Locate the cell with the specified text and output its (x, y) center coordinate. 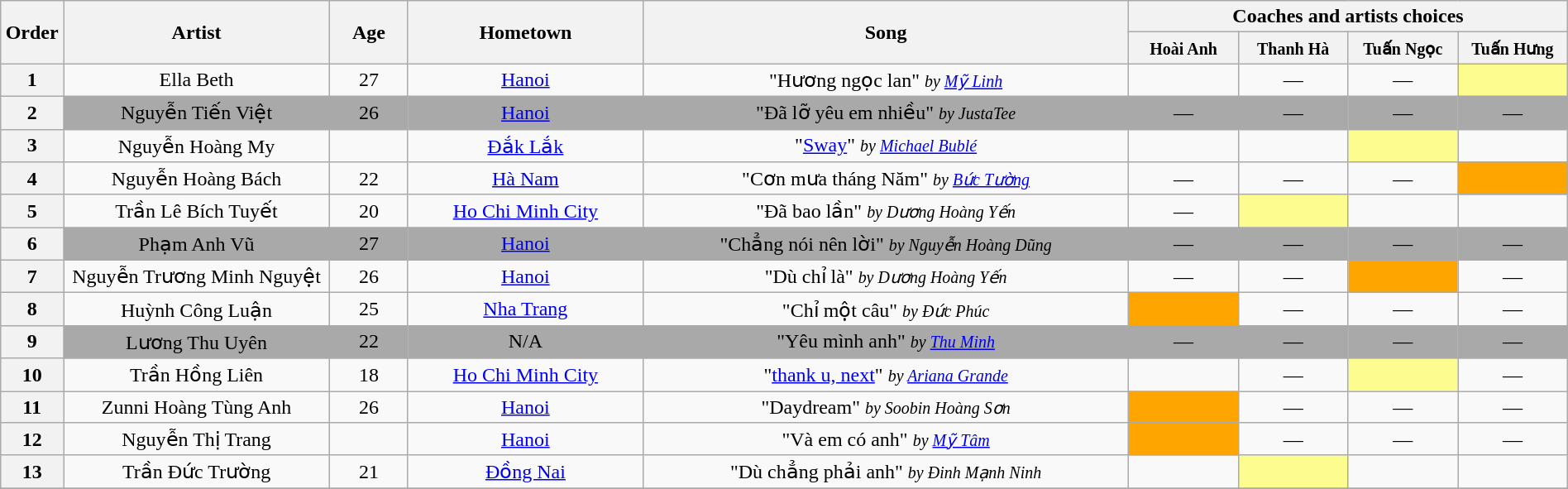
Lương Thu Uyên (197, 342)
Age (369, 32)
"Sway" by Michael Bublé (885, 146)
Trần Lê Bích Tuyết (197, 211)
10 (32, 375)
"Và em có anh" by Mỹ Tâm (885, 439)
11 (32, 406)
Nguyễn Trương Minh Nguyệt (197, 276)
Song (885, 32)
2 (32, 113)
18 (369, 375)
"Đã lỡ yêu em nhiều" by JustaTee (885, 113)
"Yêu mình anh" by Thu Minh (885, 342)
Coaches and artists choices (1348, 17)
13 (32, 472)
Nguyễn Hoàng My (197, 146)
Tuấn Ngọc (1403, 48)
25 (369, 309)
Nguyễn Hoàng Bách (197, 179)
Ella Beth (197, 80)
1 (32, 80)
Nha Trang (525, 309)
Artist (197, 32)
Trần Hồng Liên (197, 375)
"Đã bao lần" by Dương Hoàng Yến (885, 211)
7 (32, 276)
"Hương ngọc lan" by Mỹ Linh (885, 80)
"Dù chỉ là" by Dương Hoàng Yến (885, 276)
Đắk Lắk (525, 146)
Nguyễn Tiến Việt (197, 113)
21 (369, 472)
6 (32, 244)
Nguyễn Thị Trang (197, 439)
Trần Đức Trường (197, 472)
12 (32, 439)
Huỳnh Công Luận (197, 309)
4 (32, 179)
Phạm Anh Vũ (197, 244)
Tuấn Hưng (1513, 48)
"Daydream" by Soobin Hoàng Sơn (885, 406)
"thank u, next" by Ariana Grande (885, 375)
5 (32, 211)
"Cơn mưa tháng Năm" by Bức Tường (885, 179)
3 (32, 146)
8 (32, 309)
Thanh Hà (1293, 48)
Hometown (525, 32)
Hà Nam (525, 179)
"Chẳng nói nên lời" by Nguyễn Hoàng Dũng (885, 244)
Order (32, 32)
N/A (525, 342)
9 (32, 342)
Zunni Hoàng Tùng Anh (197, 406)
20 (369, 211)
Hoài Anh (1184, 48)
"Chỉ một câu" by Đức Phúc (885, 309)
Đồng Nai (525, 472)
"Dù chẳng phải anh" by Đinh Mạnh Ninh (885, 472)
